Find where the given text appears and provide that cell's center as [x, y] coordinate. 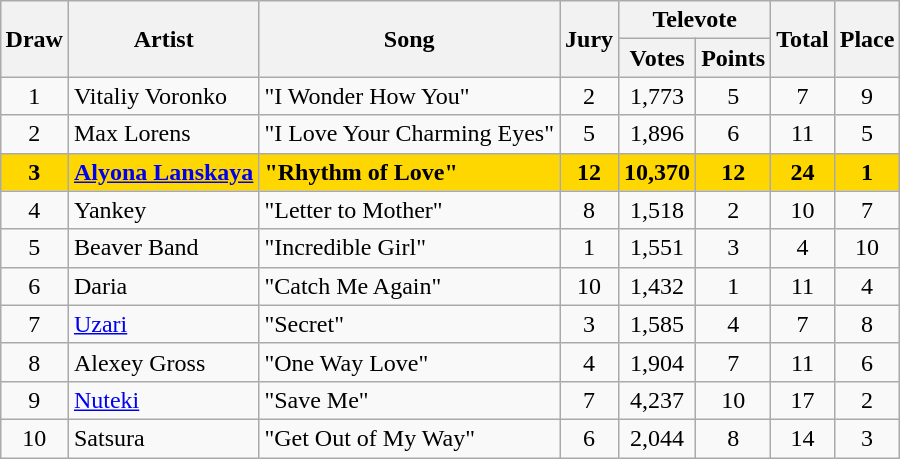
14 [803, 438]
17 [803, 400]
1,904 [658, 362]
Max Lorens [163, 134]
Song [410, 39]
10,370 [658, 172]
Alyona Lanskaya [163, 172]
Votes [658, 58]
"One Way Love" [410, 362]
"Get Out of My Way" [410, 438]
"Rhythm of Love" [410, 172]
"Secret" [410, 324]
Yankey [163, 210]
Beaver Band [163, 248]
Uzari [163, 324]
1,896 [658, 134]
Artist [163, 39]
Jury [590, 39]
Vitaliy Voronko [163, 96]
1,518 [658, 210]
4,237 [658, 400]
"Letter to Mother" [410, 210]
"Catch Me Again" [410, 286]
1,551 [658, 248]
Nuteki [163, 400]
Points [734, 58]
24 [803, 172]
Alexey Gross [163, 362]
Daria [163, 286]
1,585 [658, 324]
Satsura [163, 438]
"I Wonder How You" [410, 96]
Total [803, 39]
"I Love Your Charming Eyes" [410, 134]
Draw [34, 39]
Televote [695, 20]
1,773 [658, 96]
1,432 [658, 286]
"Save Me" [410, 400]
Place [867, 39]
"Incredible Girl" [410, 248]
2,044 [658, 438]
